Identify which cell holds the provided text, then report its [X, Y] central coordinate. 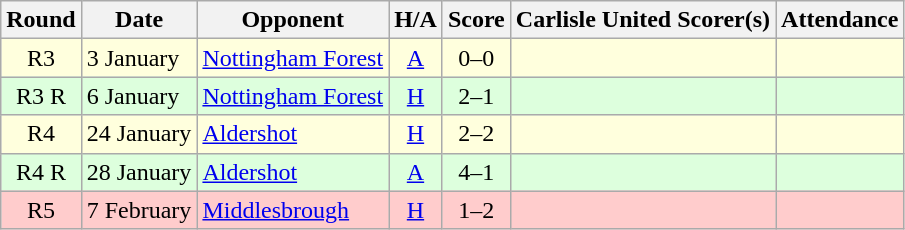
R4 R [41, 172]
H/A [416, 20]
4–1 [476, 172]
2–2 [476, 134]
Carlisle United Scorer(s) [642, 20]
3 January [139, 58]
R5 [41, 210]
Attendance [840, 20]
0–0 [476, 58]
24 January [139, 134]
Opponent [293, 20]
Date [139, 20]
28 January [139, 172]
Middlesbrough [293, 210]
R3 [41, 58]
Score [476, 20]
2–1 [476, 96]
1–2 [476, 210]
7 February [139, 210]
R3 R [41, 96]
6 January [139, 96]
Round [41, 20]
R4 [41, 134]
